Provide the (x, y) coordinate of the cell's center where the given text is located.  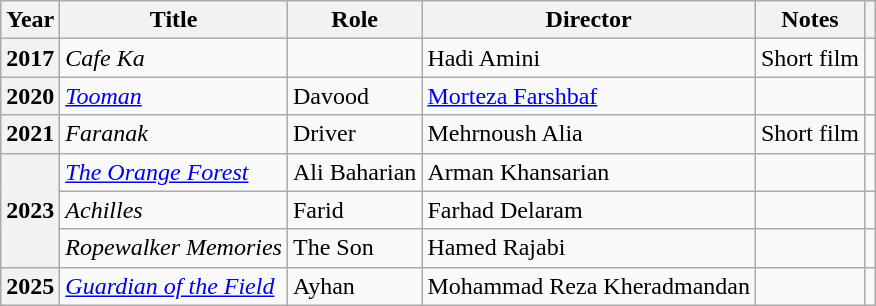
Guardian of the Field (174, 286)
Farid (354, 210)
2021 (30, 134)
Mehrnoush Alia (589, 134)
Ali Baharian (354, 172)
Farhad Delaram (589, 210)
Driver (354, 134)
Hadi Amini (589, 58)
The Son (354, 248)
Role (354, 20)
Ayhan (354, 286)
Arman Khansarian (589, 172)
The Orange Forest (174, 172)
Morteza Farshbaf (589, 96)
Achilles (174, 210)
2020 (30, 96)
Year (30, 20)
Mohammad Reza Kheradmandan (589, 286)
Hamed Rajabi (589, 248)
Tooman (174, 96)
Faranak (174, 134)
2023 (30, 210)
Cafe Ka (174, 58)
Davood (354, 96)
Director (589, 20)
2017 (30, 58)
Ropewalker Memories (174, 248)
2025 (30, 286)
Title (174, 20)
Notes (810, 20)
